Search for the cell housing the specified text and yield its [X, Y] center coordinate. 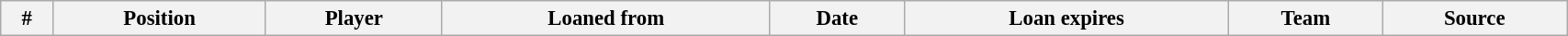
# [28, 18]
Position [160, 18]
Date [837, 18]
Source [1475, 18]
Player [354, 18]
Loan expires [1066, 18]
Team [1306, 18]
Loaned from [606, 18]
